Return [x, y] of the center of cell containing provided text 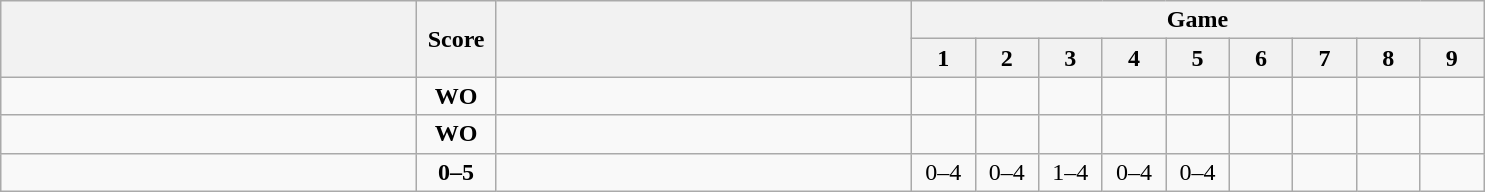
8 [1388, 58]
9 [1452, 58]
0–5 [456, 172]
4 [1134, 58]
3 [1071, 58]
5 [1198, 58]
1 [943, 58]
6 [1261, 58]
Game [1197, 20]
Score [456, 39]
2 [1007, 58]
1–4 [1071, 172]
7 [1325, 58]
